For the text-containing cell, return its midpoint in (x, y) coordinate format. 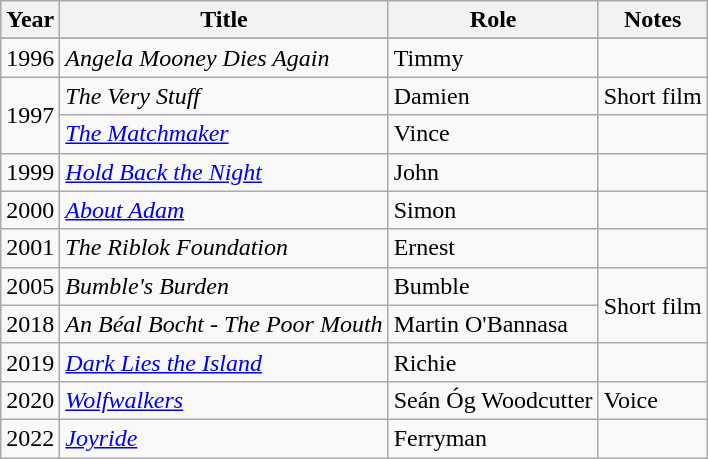
2018 (30, 324)
Ernest (493, 248)
Year (30, 20)
Seán Óg Woodcutter (493, 400)
1996 (30, 58)
The Very Stuff (224, 96)
2022 (30, 438)
2020 (30, 400)
Simon (493, 210)
Angela Mooney Dies Again (224, 58)
1997 (30, 115)
About Adam (224, 210)
Ferryman (493, 438)
Dark Lies the Island (224, 362)
Voice (652, 400)
Damien (493, 96)
The Riblok Foundation (224, 248)
Wolfwalkers (224, 400)
Role (493, 20)
2001 (30, 248)
Title (224, 20)
1999 (30, 172)
Martin O'Bannasa (493, 324)
The Matchmaker (224, 134)
John (493, 172)
Hold Back the Night (224, 172)
Vince (493, 134)
Bumble's Burden (224, 286)
2000 (30, 210)
2019 (30, 362)
An Béal Bocht - The Poor Mouth (224, 324)
2005 (30, 286)
Timmy (493, 58)
Notes (652, 20)
Bumble (493, 286)
Richie (493, 362)
Joyride (224, 438)
